From the cell containing the given text, extract its center point as [X, Y] coordinate. 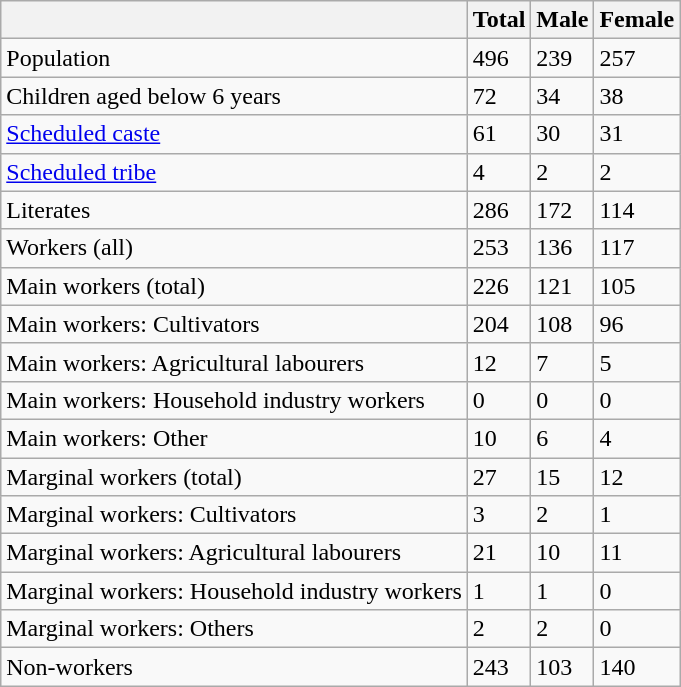
496 [499, 58]
Main workers: Other [234, 438]
Male [562, 20]
Literates [234, 210]
257 [637, 58]
6 [562, 438]
34 [562, 96]
Marginal workers: Household industry workers [234, 591]
Scheduled caste [234, 134]
253 [499, 248]
Marginal workers: Agricultural labourers [234, 553]
286 [499, 210]
61 [499, 134]
Scheduled tribe [234, 172]
136 [562, 248]
Population [234, 58]
114 [637, 210]
108 [562, 324]
Female [637, 20]
Non-workers [234, 667]
105 [637, 286]
140 [637, 667]
Children aged below 6 years [234, 96]
Main workers: Agricultural labourers [234, 362]
Marginal workers (total) [234, 477]
Marginal workers: Others [234, 629]
Main workers: Cultivators [234, 324]
31 [637, 134]
96 [637, 324]
117 [637, 248]
3 [499, 515]
30 [562, 134]
72 [499, 96]
Total [499, 20]
38 [637, 96]
7 [562, 362]
226 [499, 286]
103 [562, 667]
Workers (all) [234, 248]
Main workers: Household industry workers [234, 400]
239 [562, 58]
27 [499, 477]
121 [562, 286]
15 [562, 477]
Main workers (total) [234, 286]
243 [499, 667]
172 [562, 210]
11 [637, 553]
5 [637, 362]
Marginal workers: Cultivators [234, 515]
21 [499, 553]
204 [499, 324]
